Extract the [X, Y] coordinate from the center of the cell holding the provided text.  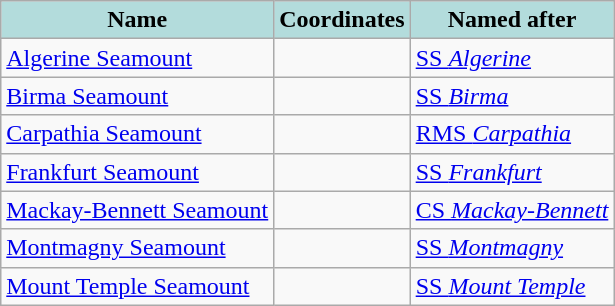
Algerine Seamount [138, 58]
SS Algerine [512, 58]
SS Birma [512, 96]
SS Mount Temple [512, 286]
Name [138, 20]
Carpathia Seamount [138, 134]
Birma Seamount [138, 96]
Montmagny Seamount [138, 248]
Named after [512, 20]
SS Frankfurt [512, 172]
RMS Carpathia [512, 134]
Mackay-Bennett Seamount [138, 210]
Mount Temple Seamount [138, 286]
CS Mackay-Bennett [512, 210]
SS Montmagny [512, 248]
Frankfurt Seamount [138, 172]
Coordinates [342, 20]
